Find where the given text appears and provide that cell's center as [X, Y] coordinate. 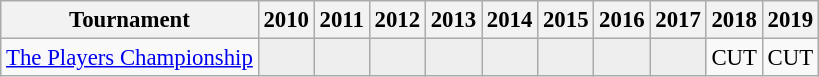
2019 [790, 20]
2011 [342, 20]
2012 [397, 20]
2016 [622, 20]
2017 [678, 20]
2015 [566, 20]
Tournament [130, 20]
The Players Championship [130, 58]
2010 [286, 20]
2013 [453, 20]
2014 [510, 20]
2018 [734, 20]
